Detect which cell encompasses the target text, then output its [X, Y] center coordinate. 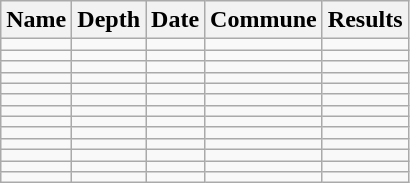
Commune [264, 20]
Name [36, 20]
Depth [109, 20]
Results [365, 20]
Date [176, 20]
